Scan for the cell matching the given text and deliver its [X, Y] coordinate at center. 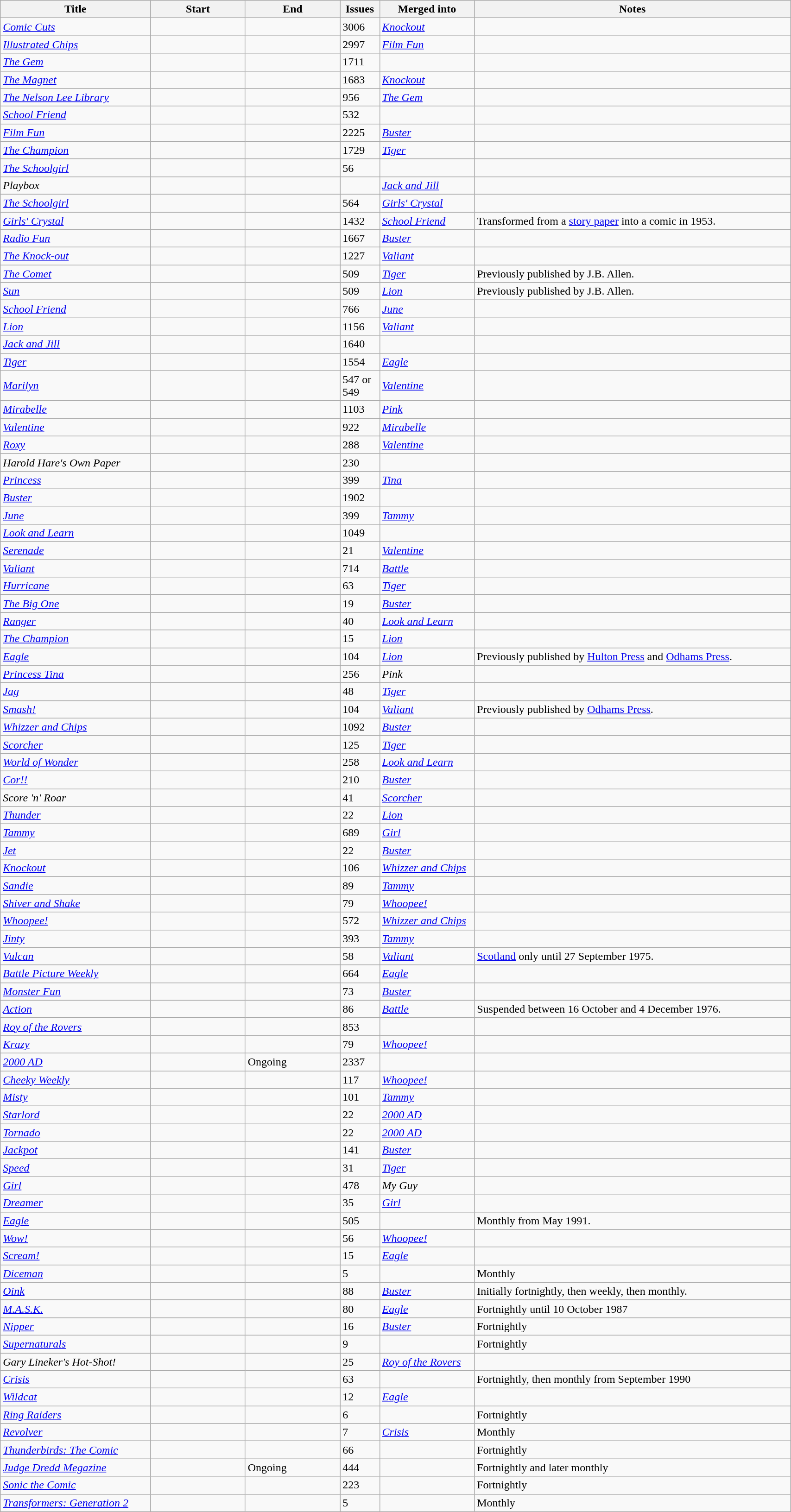
12 [360, 1397]
31 [360, 1168]
Wow! [76, 1238]
The Nelson Lee Library [76, 97]
Issues [360, 9]
9 [360, 1344]
Krazy [76, 1044]
Fortnightly and later monthly [633, 1468]
Ranger [76, 621]
1683 [360, 80]
88 [360, 1291]
106 [360, 868]
1049 [360, 533]
End [293, 9]
16 [360, 1326]
572 [360, 921]
Tornado [76, 1133]
1554 [360, 362]
Sun [76, 291]
M.A.S.K. [76, 1309]
Action [76, 1009]
Jackpot [76, 1150]
Serenade [76, 551]
Cor!! [76, 780]
1729 [360, 150]
Hurricane [76, 586]
48 [360, 692]
Scream! [76, 1256]
141 [360, 1150]
Playbox [76, 185]
7 [360, 1432]
Gary Lineker's Hot-Shot! [76, 1361]
Comic Cuts [76, 27]
Thunderbirds: The Comic [76, 1450]
Monthly from May 1991. [633, 1221]
Previously published by Odhams Press. [633, 709]
Speed [76, 1168]
The Knock-out [76, 256]
Fortnightly until 10 October 1987 [633, 1309]
125 [360, 744]
Score 'n' Roar [76, 797]
My Guy [427, 1185]
101 [360, 1097]
Nipper [76, 1326]
Notes [633, 9]
Scotland only until 27 September 1975. [633, 956]
66 [360, 1450]
1640 [360, 344]
89 [360, 886]
Dreamer [76, 1203]
Revolver [76, 1432]
532 [360, 115]
853 [360, 1027]
230 [360, 462]
Transformers: Generation 2 [76, 1503]
The Magnet [76, 80]
73 [360, 991]
Previously published by Hulton Press and Odhams Press. [633, 656]
Diceman [76, 1273]
Supernaturals [76, 1344]
505 [360, 1221]
Marilyn [76, 385]
766 [360, 309]
Starlord [76, 1115]
35 [360, 1203]
58 [360, 956]
Jag [76, 692]
223 [360, 1485]
Misty [76, 1097]
689 [360, 833]
Merged into [427, 9]
Sonic the Comic [76, 1485]
Fortnightly, then monthly from September 1990 [633, 1380]
Transformed from a story paper into a comic in 1953. [633, 221]
210 [360, 780]
25 [360, 1361]
288 [360, 445]
956 [360, 97]
86 [360, 1009]
6 [360, 1415]
Battle Picture Weekly [76, 974]
3006 [360, 27]
1103 [360, 409]
Vulcan [76, 956]
2337 [360, 1062]
The Comet [76, 274]
444 [360, 1468]
Princess Tina [76, 674]
478 [360, 1185]
547 or 549 [360, 385]
Start [198, 9]
Initially fortnightly, then weekly, then monthly. [633, 1291]
1902 [360, 498]
21 [360, 551]
256 [360, 674]
40 [360, 621]
Suspended between 16 October and 4 December 1976. [633, 1009]
564 [360, 203]
19 [360, 604]
Thunder [76, 815]
Radio Fun [76, 239]
Shiver and Shake [76, 903]
664 [360, 974]
Harold Hare's Own Paper [76, 462]
Monster Fun [76, 991]
714 [360, 568]
1227 [360, 256]
The Big One [76, 604]
41 [360, 797]
Jet [76, 850]
Illustrated Chips [76, 44]
258 [360, 762]
Judge Dredd Megazine [76, 1468]
Roxy [76, 445]
1711 [360, 62]
393 [360, 939]
Jinty [76, 939]
1667 [360, 239]
2225 [360, 132]
Sandie [76, 886]
Title [76, 9]
1156 [360, 327]
Cheeky Weekly [76, 1080]
2997 [360, 44]
117 [360, 1080]
Princess [76, 480]
Wildcat [76, 1397]
Oink [76, 1291]
Tina [427, 480]
Smash! [76, 709]
922 [360, 427]
80 [360, 1309]
Ring Raiders [76, 1415]
World of Wonder [76, 762]
1432 [360, 221]
1092 [360, 727]
